Find where the given text appears and provide that cell's center as (x, y) coordinate. 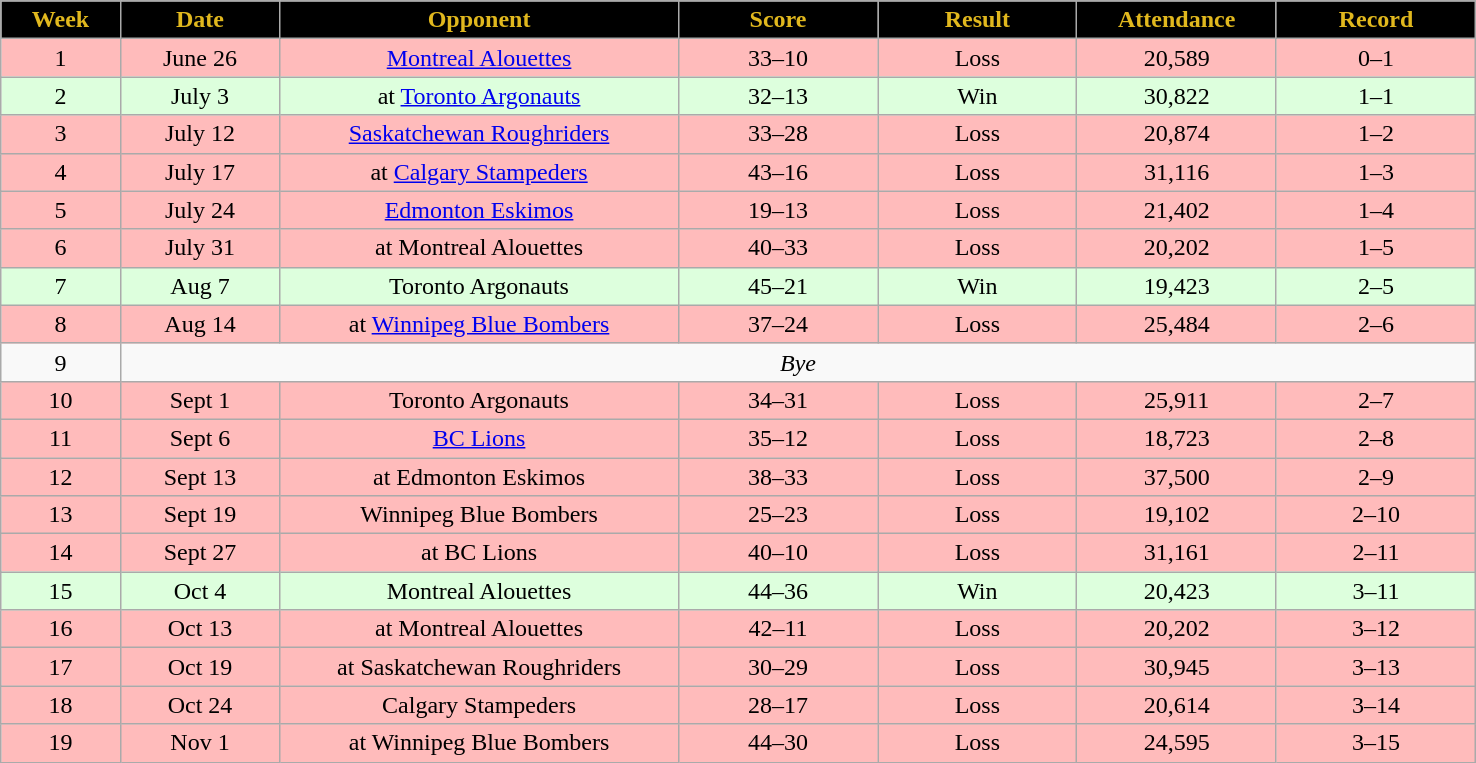
20,614 (1176, 705)
38–33 (778, 477)
25,484 (1176, 324)
Attendance (1176, 20)
30,945 (1176, 667)
3–15 (1376, 743)
45–21 (778, 286)
17 (61, 667)
Date (200, 20)
1–5 (1376, 248)
Sept 27 (200, 553)
1 (61, 58)
Score (778, 20)
37,500 (1176, 477)
Oct 13 (200, 629)
July 3 (200, 96)
Oct 19 (200, 667)
Opponent (480, 20)
5 (61, 210)
15 (61, 591)
Sept 1 (200, 400)
18 (61, 705)
20,589 (1176, 58)
Nov 1 (200, 743)
19,423 (1176, 286)
14 (61, 553)
Record (1376, 20)
July 17 (200, 172)
2 (61, 96)
Oct 4 (200, 591)
40–33 (778, 248)
33–28 (778, 134)
July 31 (200, 248)
1–4 (1376, 210)
Sept 6 (200, 438)
32–13 (778, 96)
July 12 (200, 134)
2–8 (1376, 438)
42–11 (778, 629)
28–17 (778, 705)
44–36 (778, 591)
30–29 (778, 667)
19 (61, 743)
44–30 (778, 743)
25,911 (1176, 400)
20,874 (1176, 134)
21,402 (1176, 210)
31,116 (1176, 172)
40–10 (778, 553)
2–9 (1376, 477)
Saskatchewan Roughriders (480, 134)
3 (61, 134)
at Calgary Stampeders (480, 172)
25–23 (778, 515)
30,822 (1176, 96)
3–11 (1376, 591)
18,723 (1176, 438)
24,595 (1176, 743)
10 (61, 400)
Bye (798, 362)
1–2 (1376, 134)
Aug 14 (200, 324)
8 (61, 324)
34–31 (778, 400)
2–6 (1376, 324)
BC Lions (480, 438)
2–7 (1376, 400)
Aug 7 (200, 286)
July 24 (200, 210)
1–3 (1376, 172)
Sept 13 (200, 477)
Sept 19 (200, 515)
4 (61, 172)
3–14 (1376, 705)
3–12 (1376, 629)
19,102 (1176, 515)
37–24 (778, 324)
at Toronto Argonauts (480, 96)
1–1 (1376, 96)
Winnipeg Blue Bombers (480, 515)
2–11 (1376, 553)
9 (61, 362)
at Saskatchewan Roughriders (480, 667)
7 (61, 286)
June 26 (200, 58)
6 (61, 248)
16 (61, 629)
2–5 (1376, 286)
31,161 (1176, 553)
Oct 24 (200, 705)
Result (978, 20)
Calgary Stampeders (480, 705)
2–10 (1376, 515)
13 (61, 515)
3–13 (1376, 667)
20,423 (1176, 591)
33–10 (778, 58)
0–1 (1376, 58)
at Edmonton Eskimos (480, 477)
12 (61, 477)
Edmonton Eskimos (480, 210)
11 (61, 438)
Week (61, 20)
43–16 (778, 172)
at BC Lions (480, 553)
35–12 (778, 438)
19–13 (778, 210)
